Provide the [x, y] coordinate of the cell's center where the given text is located.  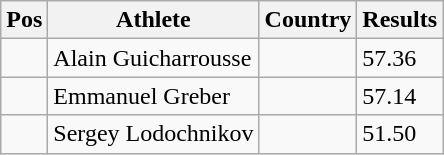
51.50 [400, 134]
Pos [24, 20]
Emmanuel Greber [154, 96]
Athlete [154, 20]
Sergey Lodochnikov [154, 134]
Country [308, 20]
Alain Guicharrousse [154, 58]
57.36 [400, 58]
Results [400, 20]
57.14 [400, 96]
